Return (x, y) of the center of cell containing provided text 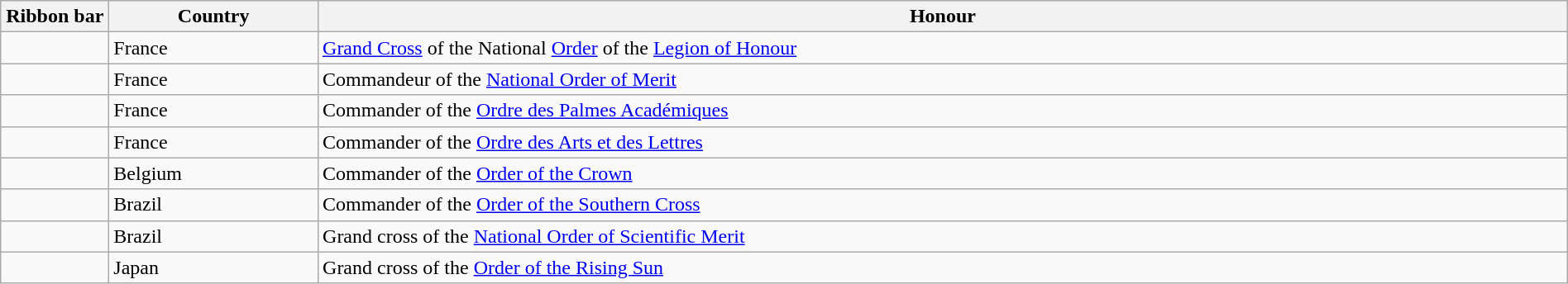
Commander of the Ordre des Arts et des Lettres (943, 142)
Commandeur of the National Order of Merit (943, 79)
Commander of the Ordre des Palmes Académiques (943, 111)
Grand cross of the National Order of Scientific Merit (943, 236)
Ribbon bar (55, 17)
Grand cross of the Order of the Rising Sun (943, 267)
Commander of the Order of the Southern Cross (943, 205)
Country (213, 17)
Japan (213, 267)
Commander of the Order of the Crown (943, 173)
Honour (943, 17)
Belgium (213, 173)
Grand Cross of the National Order of the Legion of Honour (943, 48)
